From the cell containing the given text, extract its center point as [X, Y] coordinate. 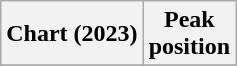
Chart (2023) [72, 34]
Peakposition [189, 34]
